Locate the cell with the specified text and output its [x, y] center coordinate. 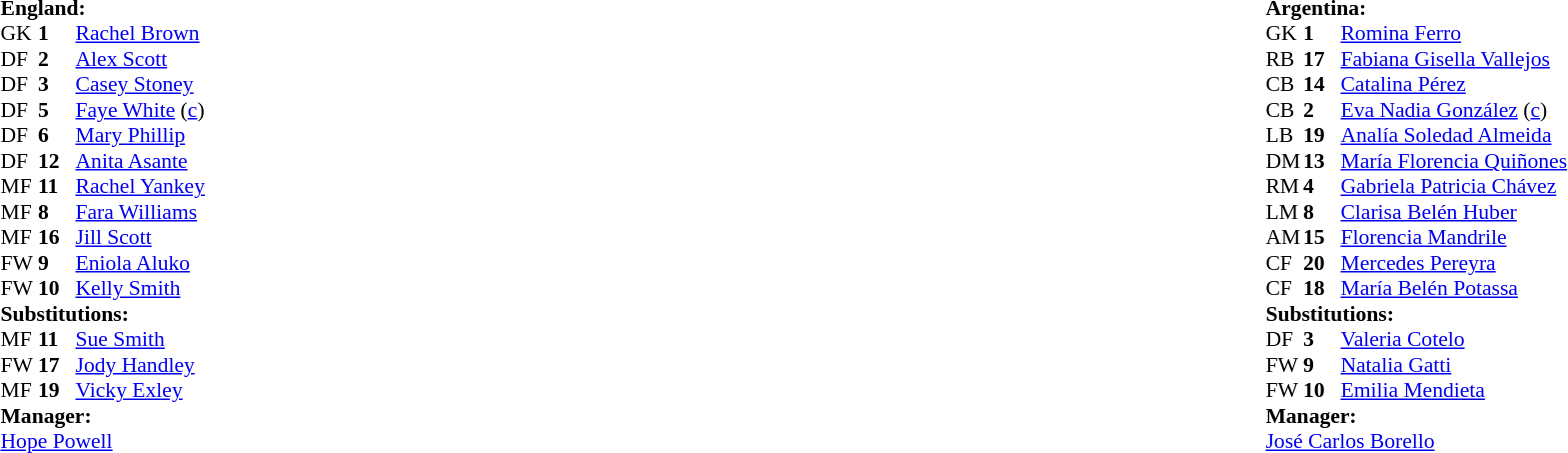
Emilia Mendieta [1453, 391]
5 [57, 110]
Faye White (c) [141, 110]
María Belén Potassa [1453, 289]
Mercedes Pereyra [1453, 263]
Kelly Smith [141, 289]
20 [1322, 263]
Valeria Cotelo [1453, 339]
Eniola Aluko [141, 263]
LB [1284, 135]
Casey Stoney [141, 85]
María Florencia Quiñones [1453, 161]
Catalina Pérez [1453, 85]
Clarisa Belén Huber [1453, 212]
Florencia Mandrile [1453, 237]
4 [1322, 187]
Jody Handley [141, 365]
Romina Ferro [1453, 33]
Mary Phillip [141, 135]
13 [1322, 161]
Gabriela Patricia Chávez [1453, 187]
15 [1322, 237]
Analía Soledad Almeida [1453, 135]
RM [1284, 187]
6 [57, 135]
Fara Williams [141, 212]
Eva Nadia González (c) [1453, 110]
18 [1322, 289]
Natalia Gatti [1453, 365]
16 [57, 237]
Alex Scott [141, 59]
Jill Scott [141, 237]
Sue Smith [141, 339]
14 [1322, 85]
LM [1284, 212]
RB [1284, 59]
Fabiana Gisella Vallejos [1453, 59]
12 [57, 161]
DM [1284, 161]
Vicky Exley [141, 391]
Rachel Brown [141, 33]
Rachel Yankey [141, 187]
AM [1284, 237]
Anita Asante [141, 161]
